Detect which cell encompasses the target text, then output its (x, y) center coordinate. 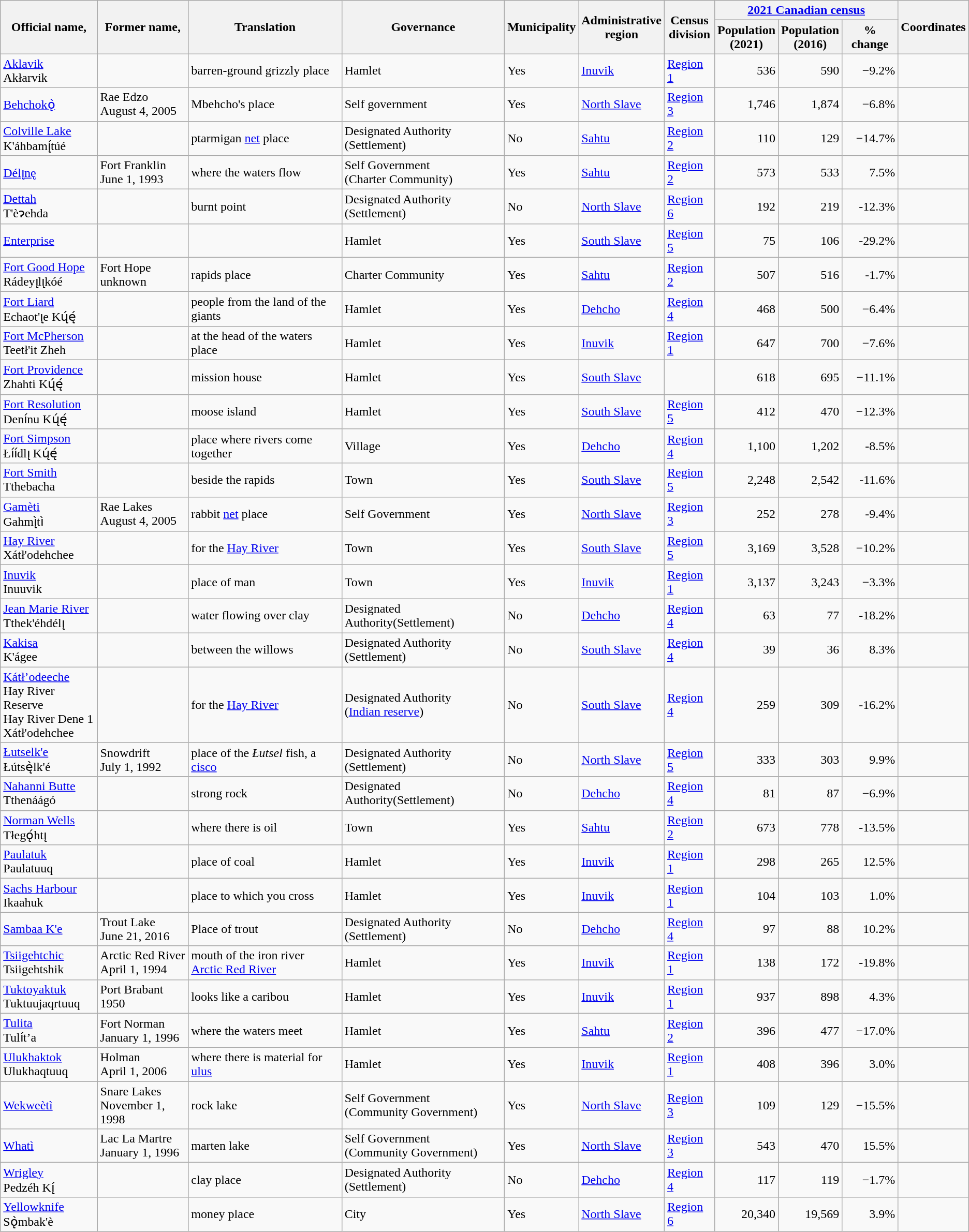
% change (870, 37)
573 (746, 173)
-19.8% (870, 962)
Fort Good HopeRádeyı̨lı̨kóé (49, 274)
647 (746, 343)
TulitaTulı́t’a (49, 1031)
15.5% (870, 1146)
YellowknifeSǫ̀mbak'è (49, 1214)
259 (746, 704)
beside the rapids (265, 480)
burnt point (265, 207)
20,340 (746, 1214)
700 (811, 343)
192 (746, 207)
Fort LiardEchaot'ı̨e Kų́ę́ (49, 309)
Censusdivision (689, 27)
mouth of the iron riverArctic Red River (265, 962)
DettahT'èɂehda (49, 207)
119 (811, 1180)
Sambaa K'e (49, 929)
500 (811, 309)
507 (746, 274)
536 (746, 70)
−3.3% (870, 582)
Colville LakeK'áhbamı̨́túé (49, 139)
Fort NormanJanuary 1, 1996 (143, 1031)
Lac La MartreJanuary 1, 1996 (143, 1146)
Rae EdzoAugust 4, 2005 (143, 105)
−7.6% (870, 343)
695 (811, 377)
Official name, (49, 27)
SnowdriftJuly 1, 1992 (143, 760)
Fort SimpsonŁı́ı́dlı̨ Kų́ę́ (49, 446)
468 (746, 309)
9.9% (870, 760)
−6.8% (870, 105)
Port Brabant1950 (143, 997)
Łutselk'eŁútsę̀lk'é (49, 760)
1,202 (811, 446)
298 (746, 862)
AklavikAkłarvik (49, 70)
3,528 (811, 548)
533 (811, 173)
Délı̨nę (49, 173)
−9.2% (870, 70)
Self Government(Charter Community) (423, 173)
-11.6% (870, 480)
rock lake (265, 1105)
Village (423, 446)
412 (746, 412)
543 (746, 1146)
−14.7% (870, 139)
City (423, 1214)
Rae LakesAugust 4, 2005 (143, 514)
where there is oil (265, 828)
Governance (423, 27)
3,243 (811, 582)
money place (265, 1214)
516 (811, 274)
265 (811, 862)
Self government (423, 105)
marten lake (265, 1146)
333 (746, 760)
303 (811, 760)
2,248 (746, 480)
Fort SmithTthebacha (49, 480)
moose island (265, 412)
Place of trout (265, 929)
39 (746, 650)
WrigleyPedzéh Kı̨́ (49, 1180)
Sachs HarbourIkaahuk (49, 895)
-29.2% (870, 240)
-12.3% (870, 207)
Whatì (49, 1146)
Arctic Red RiverApril 1, 1994 (143, 962)
between the willows (265, 650)
clay place (265, 1180)
103 (811, 895)
-1.7% (870, 274)
8.3% (870, 650)
GamètiGahmı̨̀tı̀ (49, 514)
477 (811, 1031)
TuktoyaktukTuktuujaqrtuuq (49, 997)
InuvikInuuvik (49, 582)
Fort McPhersonTeetł'it Zheh (49, 343)
barren-ground grizzly place (265, 70)
Municipality (541, 27)
75 (746, 240)
Administrativeregion (622, 27)
138 (746, 962)
7.5% (870, 173)
3.9% (870, 1214)
where the waters meet (265, 1031)
Fort ResolutionDenı́nu Kų́ę́ (49, 412)
at the head of the waters place (265, 343)
place where rivers come together (265, 446)
278 (811, 514)
place of man (265, 582)
−6.9% (870, 794)
Former name, (143, 27)
strong rock (265, 794)
778 (811, 828)
Mbehcho's place (265, 105)
172 (811, 962)
-8.5% (870, 446)
Kátł’odeecheHay River ReserveHay River Dene 1Xátł'odehchee (49, 704)
-16.2% (870, 704)
309 (811, 704)
rapids place (265, 274)
looks like a caribou (265, 997)
-13.5% (870, 828)
−17.0% (870, 1031)
1.0% (870, 895)
2,542 (811, 480)
106 (811, 240)
110 (746, 139)
109 (746, 1105)
Translation (265, 27)
Wekweètì (49, 1105)
3.0% (870, 1065)
Jean Marie RiverTthek'éhdélı̨ (49, 616)
-9.4% (870, 514)
898 (811, 997)
Fort FranklinJune 1, 1993 (143, 173)
−15.5% (870, 1105)
97 (746, 929)
1,874 (811, 105)
-18.2% (870, 616)
where the waters flow (265, 173)
219 (811, 207)
1,100 (746, 446)
Trout LakeJune 21, 2016 (143, 929)
place of the Łutsel fish, a cisco (265, 760)
rabbit net place (265, 514)
3,169 (746, 548)
−10.2% (870, 548)
3,137 (746, 582)
where there is material for ulus (265, 1065)
937 (746, 997)
4.3% (870, 997)
36 (811, 650)
Charter Community (423, 274)
Enterprise (49, 240)
63 (746, 616)
UlukhaktokUlukhaqtuuq (49, 1065)
673 (746, 828)
−11.1% (870, 377)
87 (811, 794)
Population(2021) (746, 37)
Fort Hopeunknown (143, 274)
104 (746, 895)
252 (746, 514)
2021 Canadian census (806, 10)
117 (746, 1180)
Coordinates (933, 27)
place of coal (265, 862)
Norman WellsTłegǫ́htı̨ (49, 828)
618 (746, 377)
Fort ProvidenceZhahti Kų́ę́ (49, 377)
HolmanApril 1, 2006 (143, 1065)
12.5% (870, 862)
1,746 (746, 105)
590 (811, 70)
Snare LakesNovember 1, 1998 (143, 1105)
Nahanni ButteTthenáágó (49, 794)
−12.3% (870, 412)
TsiigehtchicTsiigehtshik (49, 962)
Population(2016) (811, 37)
Behchokǫ̀ (49, 105)
people from the land of the giants (265, 309)
77 (811, 616)
10.2% (870, 929)
Hay RiverXátł'odehchee (49, 548)
88 (811, 929)
PaulatukPaulatuuq (49, 862)
19,569 (811, 1214)
Designated Authority(Indian reserve) (423, 704)
81 (746, 794)
Self Government (423, 514)
−6.4% (870, 309)
KakisaK'ágee (49, 650)
ptarmigan net place (265, 139)
water flowing over clay (265, 616)
408 (746, 1065)
mission house (265, 377)
place to which you cross (265, 895)
−1.7% (870, 1180)
